Locate the cell with the specified text and output its [x, y] center coordinate. 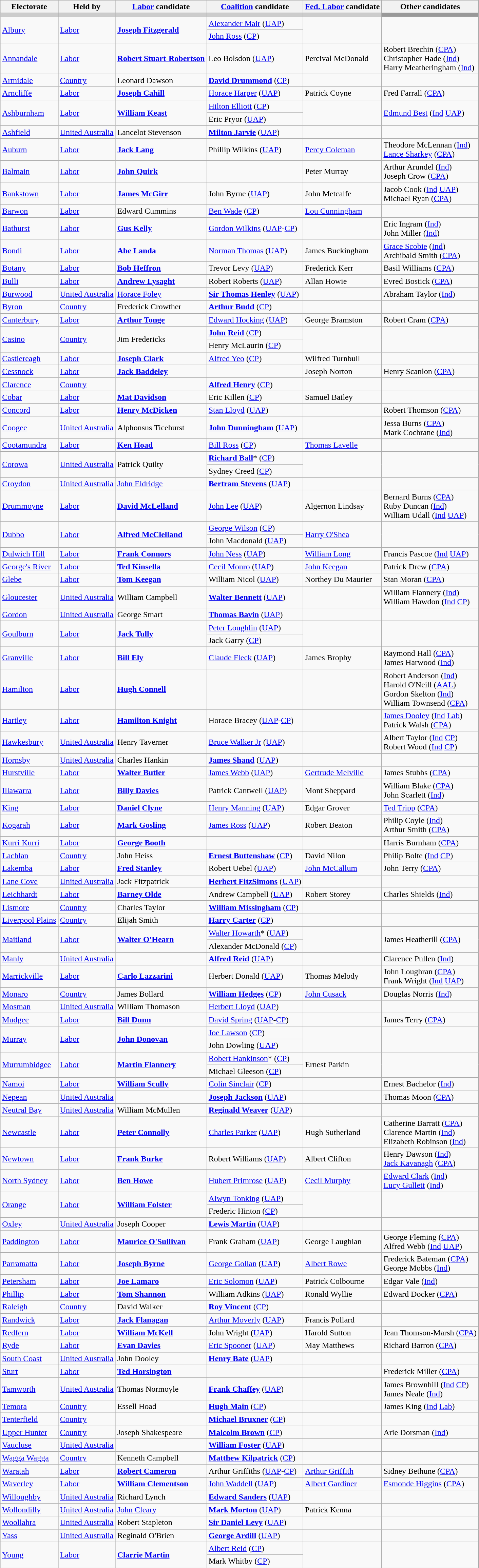
William Hedges (CP) [255, 994]
George Smart [161, 614]
Labor candidate [161, 7]
Albert Reid (CP) [255, 1548]
Eric Solomon (UAP) [255, 1281]
Robert Uebel (UAP) [255, 868]
Trevor Levy (UAP) [255, 268]
Robert Roberts (UAP) [255, 281]
John Dowling (UAP) [255, 1045]
David Drummond (CP) [255, 80]
James Terry (CPA) [430, 1020]
Newcastle [29, 1132]
Neutral Bay [29, 1110]
Catherine Barratt (CPA)Clarence Martin (Ind)Elizabeth Robinson (Ind) [430, 1132]
Gertrude Melville [343, 773]
Murray [29, 1039]
Colin Sinclair (CP) [255, 1084]
John Heiss [161, 856]
Allan Howie [343, 281]
Jim Fredericks [161, 339]
Hawkesbury [29, 743]
Kurri Kurri [29, 843]
James Bollard [161, 994]
Richard Barron (CPA) [430, 1346]
Fred Farrall (CPA) [430, 93]
James McGirr [161, 193]
Burwood [29, 294]
John Lee (UAP) [255, 506]
Corowa [29, 465]
Mark Gosling [161, 825]
Arthur Budd (CP) [255, 307]
John Macdonald (UAP) [255, 541]
Patrick Cantwell (UAP) [255, 790]
Joseph Jackson (UAP) [255, 1097]
Edward Cummins [161, 211]
Ernest Parkin [343, 1065]
Concord [29, 410]
Bathurst [29, 229]
Coalition candidate [255, 7]
Tom Shannon [161, 1294]
Clarrie Martin [161, 1555]
Cessnock [29, 371]
James Dooley (Ind Lab)Patrick Walsh (CPA) [430, 720]
Harry O'Shea [343, 534]
Michael Gleeson (CP) [255, 1071]
Charles Taylor [161, 907]
Patrick Colbourne [343, 1281]
Robert Storey [343, 894]
Walter Howarth* (UAP) [255, 933]
Harold Sutton [343, 1333]
John McCallum [343, 868]
Frederick Kerr [343, 268]
Jessa Burns (CPA)Mark Cochrane (Ind) [430, 427]
John Eldridge [161, 484]
Parramatta [29, 1263]
William Long [343, 554]
Gordon [29, 614]
Arthur Moverly (UAP) [255, 1320]
Philip Bolte (Ind CP) [430, 856]
William Clementson [161, 1484]
Reginald Weaver (UAP) [255, 1110]
Gus Kelly [161, 229]
Walter Butler [161, 773]
Sir Daniel Levy (UAP) [255, 1523]
Percival McDonald [343, 58]
Esmonde Higgins (CPA) [430, 1484]
Northey Du Maurier [343, 580]
Jack Lang [161, 149]
Malcolm Brown (CP) [255, 1432]
Nepean [29, 1097]
Robert Williams (UAP) [255, 1158]
Mark Whitby (CP) [255, 1561]
Frederic Hinton (CP) [255, 1211]
Dulwich Hill [29, 554]
Lakemba [29, 868]
Albert Rowe [343, 1263]
Charles Hankin [161, 760]
Young [29, 1555]
Edward Sanders (UAP) [255, 1497]
Henry Scanlon (CPA) [430, 371]
Carlo Lazzarini [161, 977]
John Ness (UAP) [255, 554]
Frank Burke [161, 1158]
Lismore [29, 907]
Alexander McDonald (CP) [255, 946]
Manly [29, 959]
Henry Taverner [161, 743]
Auburn [29, 149]
Sidney Bethune (CPA) [430, 1471]
Horace Foley [161, 294]
Eric Killen (CP) [255, 397]
Patrick Coyne [343, 93]
Ernest Buttenshaw (CP) [255, 856]
Namoi [29, 1084]
James Brophy [343, 658]
Charles Parker (UAP) [255, 1132]
Held by [87, 7]
Barney Olde [161, 894]
Peter Loughlin (UAP) [255, 627]
Tamworth [29, 1389]
Leonard Dawson [161, 80]
Mudgee [29, 1020]
Douglas Norris (Ind) [430, 994]
Armidale [29, 80]
Hurstville [29, 773]
Frank Chaffey (UAP) [255, 1389]
Lou Cunningham [343, 211]
Lane Cove [29, 881]
David Walker [161, 1307]
Philip Coyle (Ind)Arthur Smith (CPA) [430, 825]
Horace Bracey (UAP-CP) [255, 720]
Hubert Primrose (UAP) [255, 1181]
Casino [29, 339]
Bankstown [29, 193]
Hugh Sutherland [343, 1132]
Andrew Lysaght [161, 281]
Liverpool Plains [29, 920]
Byron [29, 307]
Arthur Tonge [161, 320]
Yass [29, 1535]
Reginald O'Brien [161, 1535]
Ben Howe [161, 1181]
Mosman [29, 1007]
Herbert Donald (UAP) [255, 977]
Milton Jarvie (UAP) [255, 132]
Theodore McLennan (Ind)Lance Sharkey (CPA) [430, 149]
Alwyn Tonking (UAP) [255, 1198]
William McKell [161, 1333]
Ted Horsington [161, 1371]
Cootamundra [29, 445]
Robert Cameron [161, 1471]
Phillip [29, 1294]
John Dooley [161, 1358]
William Foster (UAP) [255, 1445]
John Wright (UAP) [255, 1333]
James Webb (UAP) [255, 773]
William Campbell [161, 597]
Hugh Connell [161, 689]
Stan Lloyd (UAP) [255, 410]
Elijah Smith [161, 920]
Ashfield [29, 132]
Mat Davidson [161, 397]
Matthew Kilpatrick (CP) [255, 1458]
John Terry (CPA) [430, 868]
Drummoyne [29, 506]
Arthur Arundel (Ind)Joseph Crow (CPA) [430, 172]
Peter Connolly [161, 1132]
Lancelot Stevenson [161, 132]
Clarence Pullen (Ind) [430, 959]
John Keegan [343, 567]
Samuel Bailey [343, 397]
May Matthews [343, 1346]
Billy Davies [161, 790]
Robert Beaton [343, 825]
David McLelland [161, 506]
North Sydney [29, 1181]
Albury [29, 30]
Ernest Bachelor (Ind) [430, 1084]
Patrick Drew (CPA) [430, 567]
James Brownhill (Ind CP)James Neale (Ind) [430, 1389]
Glebe [29, 580]
Redfern [29, 1333]
Andrew Campbell (UAP) [255, 894]
Basil Williams (CPA) [430, 268]
Edward Docker (CPA) [430, 1294]
Bernard Burns (CPA)Ruby Duncan (Ind)William Udall (Ind UAP) [430, 506]
Ken Hoad [161, 445]
Botany [29, 268]
Sydney Creed (CP) [255, 471]
Tom Keegan [161, 580]
Leo Bolsdon (UAP) [255, 58]
Claude Fleck (UAP) [255, 658]
Walter Bennett (UAP) [255, 597]
John Reid (CP) [255, 333]
William Keast [161, 113]
Henry Bate (UAP) [255, 1358]
Monaro [29, 994]
Bondi [29, 251]
Eric Ingram (Ind)John Miller (Ind) [430, 229]
Maitland [29, 939]
William Folster [161, 1204]
George Fleming (CPA)Alfred Webb (Ind UAP) [430, 1242]
Bruce Walker Jr (UAP) [255, 743]
Clarence [29, 384]
Dubbo [29, 534]
George Ardill (UAP) [255, 1535]
Robert Brechin (CPA)Christopher Hade (Ind)Harry Meatheringham (Ind) [430, 58]
Alfred Henry (CP) [255, 384]
Harry Carter (CP) [255, 920]
Henry Dawson (Ind)Jack Kavanagh (CPA) [430, 1158]
Cecil Monro (UAP) [255, 567]
Balmain [29, 172]
Frederick Bateman (CPA)George Mobbs (Ind) [430, 1263]
Walter O'Hearn [161, 939]
Alphonsus Ticehurst [161, 427]
Harris Burnham (CPA) [430, 843]
John Metcalfe [343, 193]
Mont Sheppard [343, 790]
Thomas Lavelle [343, 445]
David Nilon [343, 856]
Cobar [29, 397]
Marrickville [29, 977]
Francis Pollard [343, 1320]
Hartley [29, 720]
Paddington [29, 1242]
William Scully [161, 1084]
William Missingham (CP) [255, 907]
Jack Baddeley [161, 371]
Herbert Lloyd (UAP) [255, 1007]
Henry McDicken [161, 410]
John Waddell (UAP) [255, 1484]
Alfred McClelland [161, 534]
Robert Hankinson* (CP) [255, 1058]
Eric Pryor (UAP) [255, 119]
Waratah [29, 1471]
William Adkins (UAP) [255, 1294]
Jack Garry (CP) [255, 640]
James Heatherill (CPA) [430, 939]
Hamilton [29, 689]
Frank Connors [161, 554]
Wilfred Turnbull [343, 358]
Edgar Vale (Ind) [430, 1281]
Grace Scobie (Ind)Archibald Smith (CPA) [430, 251]
William Flannery (Ind)William Hawdon (Ind CP) [430, 597]
Patrick Kenna [343, 1510]
King [29, 808]
George Booth [161, 843]
Ashburnham [29, 113]
Croydon [29, 484]
Arncliffe [29, 93]
Norman Thomas (UAP) [255, 251]
Oxley [29, 1224]
Tenterfield [29, 1419]
Arthur Griffith [343, 1471]
Joe Lamaro [161, 1281]
Bill Ross (CP) [255, 445]
Vaucluse [29, 1445]
Ronald Wyllie [343, 1294]
Peter Murray [343, 172]
Arie Dorsman (Ind) [430, 1432]
Randwick [29, 1320]
Jacob Cook (Ind UAP)Michael Ryan (CPA) [430, 193]
Richard Lynch [161, 1497]
Murrumbidgee [29, 1065]
Michael Bruxner (CP) [255, 1419]
George Bramston [343, 320]
James Stubbs (CPA) [430, 773]
Albert Taylor (Ind CP)Robert Wood (Ind CP) [430, 743]
Alfred Yeo (CP) [255, 358]
South Coast [29, 1358]
Electorate [29, 7]
Hamilton Knight [161, 720]
John Cleary [161, 1510]
Arthur Griffiths (UAP-CP) [255, 1471]
David Spring (UAP-CP) [255, 1020]
Goulburn [29, 634]
Percy Coleman [343, 149]
Roy Vincent (CP) [255, 1307]
Jean Thomson-Marsh (CPA) [430, 1333]
Joseph Clark [161, 358]
Raymond Hall (CPA)James Harwood (Ind) [430, 658]
Waverley [29, 1484]
James Buckingham [343, 251]
George's River [29, 567]
John Dunningham (UAP) [255, 427]
John Byrne (UAP) [255, 193]
Woollahra [29, 1523]
Abraham Taylor (Ind) [430, 294]
Martin Flannery [161, 1065]
James King (Ind Lab) [430, 1406]
Bertram Stevens (UAP) [255, 484]
Thomas Normoyle [161, 1389]
Albert Gardiner [343, 1484]
Thomas Melody [343, 977]
Edward Hocking (UAP) [255, 320]
Bill Ely [161, 658]
Orange [29, 1204]
Barwon [29, 211]
Alexander Mair (UAP) [255, 23]
George Gollan (UAP) [255, 1263]
Evan Davies [161, 1346]
Francis Pascoe (Ind UAP) [430, 554]
Jack Fitzpatrick [161, 881]
Edward Clark (Ind)Lucy Gullett (Ind) [430, 1181]
Albert Clifton [343, 1158]
Bill Dunn [161, 1020]
Raleigh [29, 1307]
James Shand (UAP) [255, 760]
Joseph Shakespeare [161, 1432]
Maurice O'Sullivan [161, 1242]
Gordon Wilkins (UAP-CP) [255, 229]
Edgar Grover [343, 808]
Joseph Cahill [161, 93]
Henry Manning (UAP) [255, 808]
John Quirk [161, 172]
Kogarah [29, 825]
Robert Cram (CPA) [430, 320]
John Donovan [161, 1039]
Frederick Crowther [161, 307]
Joseph Fitzgerald [161, 30]
Willoughby [29, 1497]
Abe Landa [161, 251]
Stan Moran (CPA) [430, 580]
John Ross (CP) [255, 36]
Phillip Wilkins (UAP) [255, 149]
Joseph Norton [343, 371]
Thomas Bavin (UAP) [255, 614]
Frank Graham (UAP) [255, 1242]
Wagga Wagga [29, 1458]
Charles Shields (Ind) [430, 894]
John Loughran (CPA)Frank Wright (Ind UAP) [430, 977]
Joe Lawson (CP) [255, 1033]
Frederick Miller (CPA) [430, 1371]
Algernon Lindsay [343, 506]
Patrick Quilty [161, 465]
Alfred Reid (UAP) [255, 959]
Evred Bostick (CPA) [430, 281]
Ben Wade (CP) [255, 211]
Granville [29, 658]
Annandale [29, 58]
Leichhardt [29, 894]
Bob Heffron [161, 268]
Canterbury [29, 320]
Fred Stanley [161, 868]
Sir Thomas Henley (UAP) [255, 294]
Ted Kinsella [161, 567]
Petersham [29, 1281]
Gloucester [29, 597]
Hugh Main (CP) [255, 1406]
Henry McLaurin (CP) [255, 346]
Castlereagh [29, 358]
Hornsby [29, 760]
John Cusack [343, 994]
Other candidates [430, 7]
Eric Spooner (UAP) [255, 1346]
Temora [29, 1406]
Ryde [29, 1346]
Robert Stapleton [161, 1523]
Robert Stuart-Robertson [161, 58]
Hilton Elliott (CP) [255, 106]
William Nicol (UAP) [255, 580]
Bulli [29, 281]
Jack Flanagan [161, 1320]
Robert Anderson (Ind)Harold O'Neill (AAL)Gordon Skelton (Ind)William Townsend (CPA) [430, 689]
Joseph Byrne [161, 1263]
Robert Thomson (CPA) [430, 410]
Jack Tully [161, 634]
Herbert FitzSimons (UAP) [255, 881]
Lachlan [29, 856]
George Laughlan [343, 1242]
Kenneth Campbell [161, 1458]
Coogee [29, 427]
Illawarra [29, 790]
Daniel Clyne [161, 808]
Edmund Best (Ind UAP) [430, 113]
Horace Harper (UAP) [255, 93]
Fed. Labor candidate [343, 7]
William Thomason [161, 1007]
Ted Tripp (CPA) [430, 808]
George Wilson (CP) [255, 528]
Essell Hoad [161, 1406]
Mark Morton (UAP) [255, 1510]
Wollondilly [29, 1510]
William McMullen [161, 1110]
Newtown [29, 1158]
Upper Hunter [29, 1432]
Lewis Martin (UAP) [255, 1224]
James Ross (UAP) [255, 825]
Thomas Moon (CPA) [430, 1097]
Sturt [29, 1371]
William Blake (CPA)John Scarlett (Ind) [430, 790]
Joseph Cooper [161, 1224]
Cecil Murphy [343, 1181]
Richard Ball* (CP) [255, 458]
